For the text-containing cell, return its midpoint in [x, y] coordinate format. 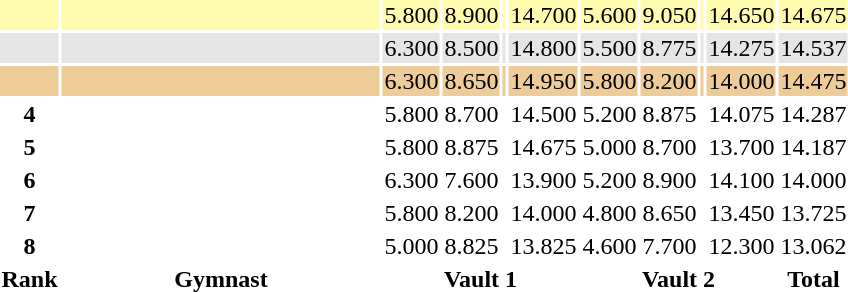
5.500 [610, 48]
14.287 [814, 114]
14.075 [742, 114]
14.537 [814, 48]
8.500 [472, 48]
4 [30, 114]
12.300 [742, 246]
14.187 [814, 147]
13.450 [742, 213]
14.700 [544, 15]
14.650 [742, 15]
13.725 [814, 213]
14.275 [742, 48]
14.800 [544, 48]
9.050 [670, 15]
7.700 [670, 246]
13.900 [544, 180]
14.950 [544, 81]
14.100 [742, 180]
8.825 [472, 246]
14.500 [544, 114]
7 [30, 213]
4.800 [610, 213]
13.700 [742, 147]
5 [30, 147]
4.600 [610, 246]
5.600 [610, 15]
8.775 [670, 48]
13.825 [544, 246]
14.475 [814, 81]
7.600 [472, 180]
13.062 [814, 246]
8 [30, 246]
6 [30, 180]
